Scan for the cell matching the given text and deliver its (x, y) coordinate at center. 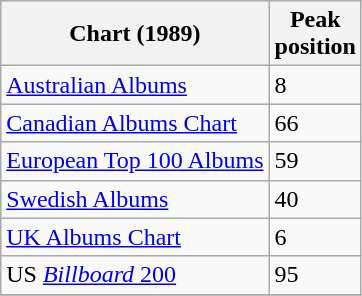
Chart (1989) (135, 34)
40 (315, 199)
UK Albums Chart (135, 237)
59 (315, 161)
Swedish Albums (135, 199)
Australian Albums (135, 85)
Canadian Albums Chart (135, 123)
Peakposition (315, 34)
6 (315, 237)
66 (315, 123)
European Top 100 Albums (135, 161)
8 (315, 85)
US Billboard 200 (135, 275)
95 (315, 275)
